Search for the cell housing the specified text and yield its [X, Y] center coordinate. 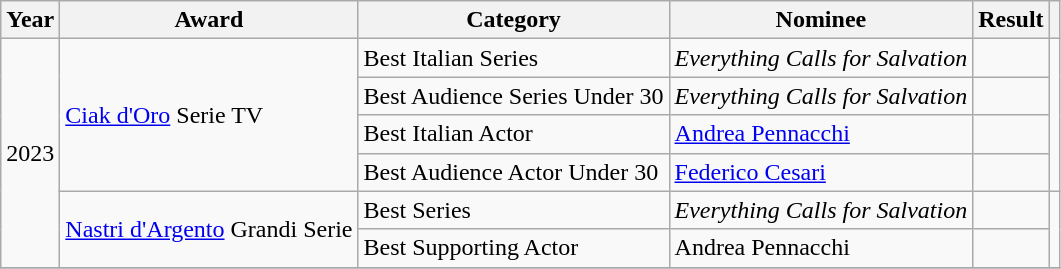
2023 [30, 153]
Nominee [821, 20]
Federico Cesari [821, 172]
Best Italian Series [514, 58]
Best Series [514, 210]
Nastri d'Argento Grandi Serie [209, 229]
Ciak d'Oro Serie TV [209, 115]
Year [30, 20]
Result [1011, 20]
Award [209, 20]
Category [514, 20]
Best Audience Actor Under 30 [514, 172]
Best Supporting Actor [514, 248]
Best Italian Actor [514, 134]
Best Audience Series Under 30 [514, 96]
